Return (X, Y) of the center of cell containing provided text 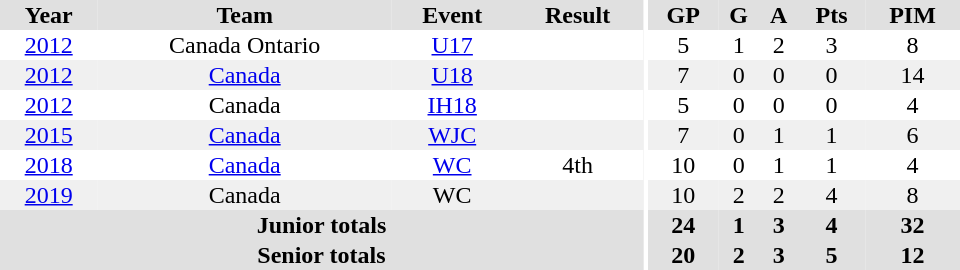
2018 (48, 165)
Team (244, 15)
Junior totals (322, 225)
GP (684, 15)
WJC (452, 135)
6 (912, 135)
U18 (452, 75)
24 (684, 225)
Result (578, 15)
Event (452, 15)
2015 (48, 135)
Canada Ontario (244, 45)
U17 (452, 45)
Pts (832, 15)
PIM (912, 15)
32 (912, 225)
14 (912, 75)
4th (578, 165)
A (778, 15)
20 (684, 255)
12 (912, 255)
Senior totals (322, 255)
IH18 (452, 105)
Year (48, 15)
2019 (48, 195)
G (738, 15)
